Locate the cell with the specified text and output its (X, Y) center coordinate. 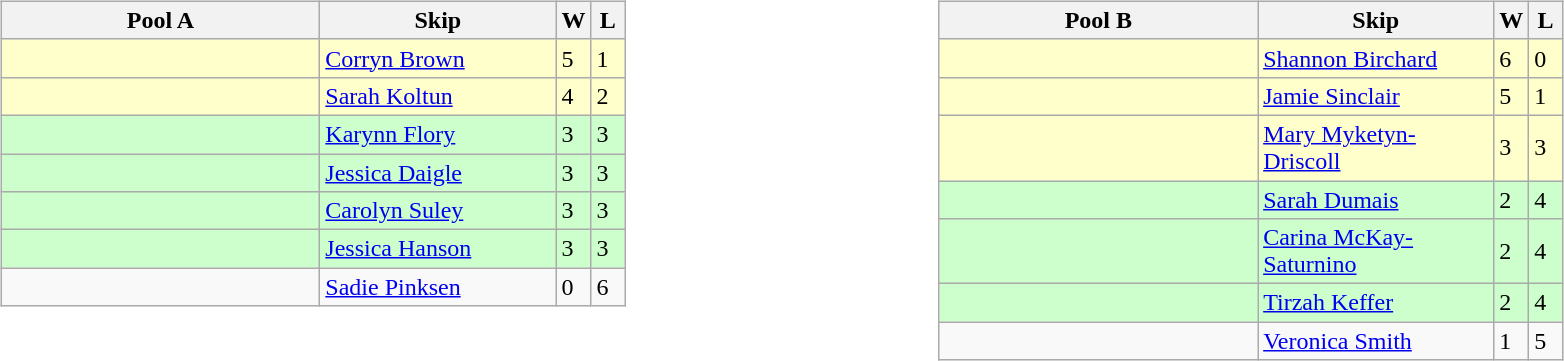
Shannon Birchard (1376, 58)
Karynn Flory (438, 134)
Jessica Daigle (438, 173)
Mary Myketyn-Driscoll (1376, 148)
Jessica Hanson (438, 249)
Carina McKay-Saturnino (1376, 252)
Tirzah Keffer (1376, 303)
Pool A (160, 20)
Corryn Brown (438, 58)
Sadie Pinksen (438, 287)
Pool B (1098, 20)
Sarah Koltun (438, 96)
Veronica Smith (1376, 341)
Jamie Sinclair (1376, 96)
Carolyn Suley (438, 211)
Sarah Dumais (1376, 199)
